Scan for the cell matching the given text and deliver its [X, Y] coordinate at center. 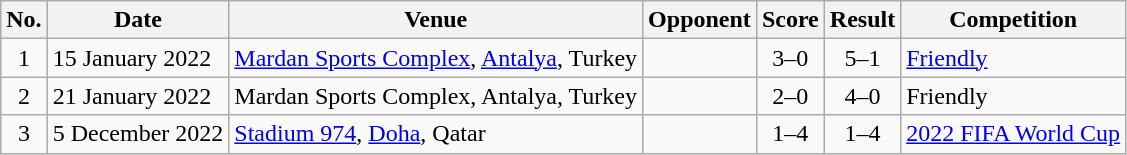
5 December 2022 [138, 134]
Score [790, 20]
Venue [436, 20]
5–1 [862, 58]
15 January 2022 [138, 58]
3–0 [790, 58]
3 [24, 134]
4–0 [862, 96]
2 [24, 96]
2022 FIFA World Cup [1014, 134]
21 January 2022 [138, 96]
Result [862, 20]
1 [24, 58]
2–0 [790, 96]
Stadium 974, Doha, Qatar [436, 134]
Competition [1014, 20]
Date [138, 20]
Opponent [700, 20]
No. [24, 20]
